Detect which cell encompasses the target text, then output its (x, y) center coordinate. 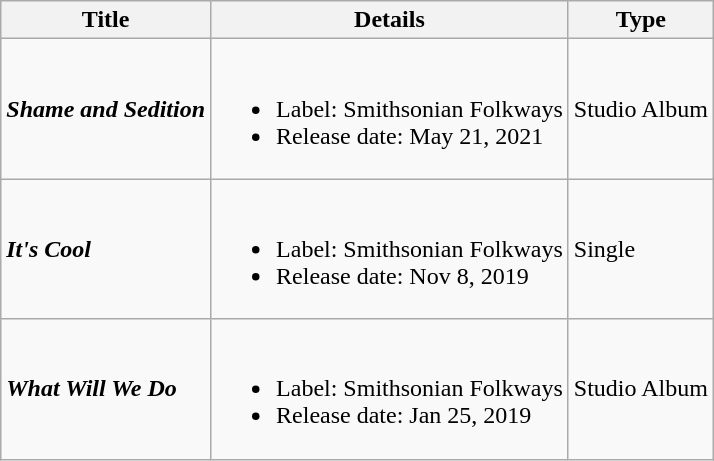
Single (640, 249)
Type (640, 20)
Title (106, 20)
Shame and Sedition (106, 109)
Label: Smithsonian FolkwaysRelease date: Jan 25, 2019 (390, 389)
Details (390, 20)
Label: Smithsonian FolkwaysRelease date: Nov 8, 2019 (390, 249)
What Will We Do (106, 389)
Label: Smithsonian FolkwaysRelease date: May 21, 2021 (390, 109)
It's Cool (106, 249)
